Return the [X, Y] coordinate for the center point of the cell that contains the specified text.  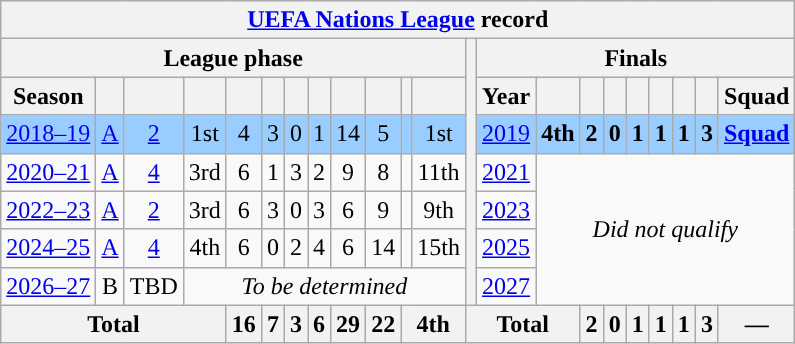
2027 [506, 286]
2026–27 [48, 286]
Season [48, 96]
29 [348, 324]
UEFA Nations League record [398, 20]
League phase [234, 58]
Finals [636, 58]
To be determined [324, 286]
7 [272, 324]
B [110, 286]
9th [439, 210]
2023 [506, 210]
2024–25 [48, 248]
2020–21 [48, 172]
2018–19 [48, 134]
— [756, 324]
Year [506, 96]
Did not qualify [666, 229]
5 [384, 134]
22 [384, 324]
11th [439, 172]
TBD [154, 286]
2021 [506, 172]
15th [439, 248]
2022–23 [48, 210]
2019 [506, 134]
8 [384, 172]
16 [244, 324]
2025 [506, 248]
